Identify which cell holds the provided text, then report its [x, y] central coordinate. 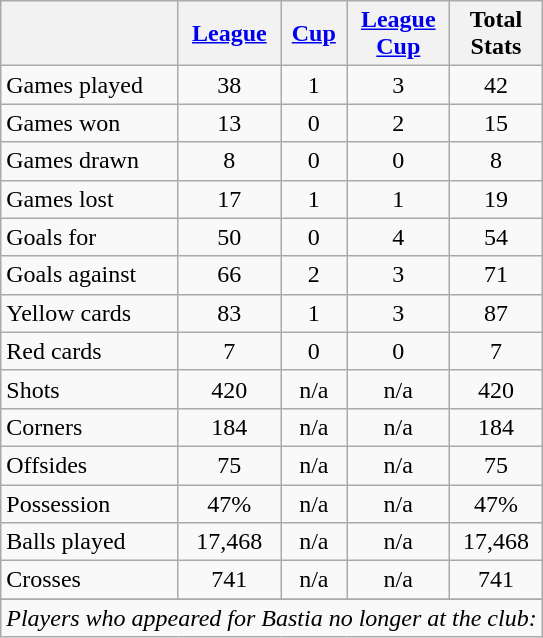
Goals for [90, 237]
83 [230, 313]
Games won [90, 123]
TotalStats [496, 34]
71 [496, 275]
Offsides [90, 465]
Games drawn [90, 161]
Cup [314, 34]
Crosses [90, 580]
4 [398, 237]
Games lost [90, 199]
66 [230, 275]
87 [496, 313]
Players who appeared for Bastia no longer at the club: [272, 618]
Possession [90, 503]
Shots [90, 389]
17 [230, 199]
15 [496, 123]
Yellow cards [90, 313]
Red cards [90, 351]
Balls played [90, 542]
LeagueCup [398, 34]
Games played [90, 85]
Corners [90, 427]
38 [230, 85]
Goals against [90, 275]
League [230, 34]
54 [496, 237]
50 [230, 237]
42 [496, 85]
13 [230, 123]
19 [496, 199]
